Find where the given text appears and provide that cell's center as [x, y] coordinate. 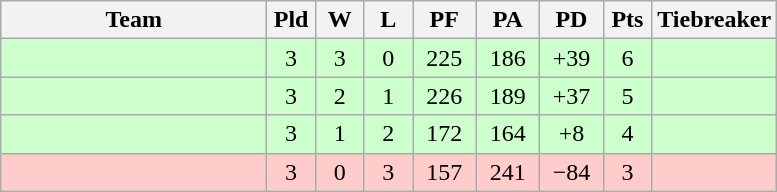
−84 [572, 172]
PD [572, 20]
226 [444, 96]
Pld [292, 20]
L [388, 20]
225 [444, 58]
157 [444, 172]
Team [134, 20]
6 [628, 58]
5 [628, 96]
+37 [572, 96]
164 [508, 134]
189 [508, 96]
Tiebreaker [714, 20]
Pts [628, 20]
W [340, 20]
+39 [572, 58]
186 [508, 58]
PF [444, 20]
4 [628, 134]
+8 [572, 134]
172 [444, 134]
241 [508, 172]
PA [508, 20]
